For the text-containing cell, return its midpoint in [x, y] coordinate format. 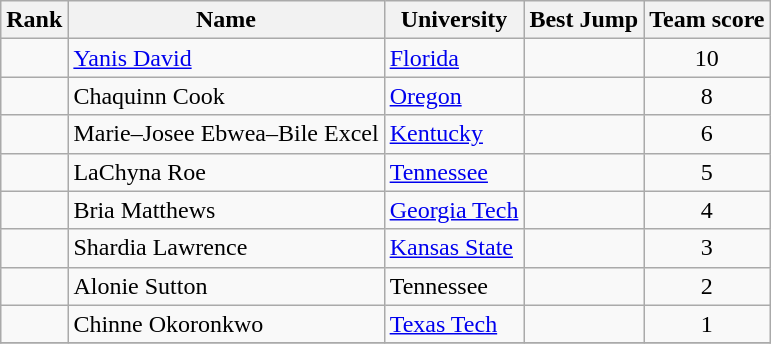
Chaquinn Cook [226, 96]
Shardia Lawrence [226, 248]
Marie–Josee Ebwea–Bile Excel [226, 134]
5 [707, 172]
University [454, 20]
Yanis David [226, 58]
3 [707, 248]
10 [707, 58]
Rank [34, 20]
8 [707, 96]
Name [226, 20]
6 [707, 134]
1 [707, 324]
4 [707, 210]
Bria Matthews [226, 210]
LaChyna Roe [226, 172]
Oregon [454, 96]
2 [707, 286]
Georgia Tech [454, 210]
Texas Tech [454, 324]
Kansas State [454, 248]
Best Jump [584, 20]
Team score [707, 20]
Alonie Sutton [226, 286]
Chinne Okoronkwo [226, 324]
Florida [454, 58]
Kentucky [454, 134]
